For the text-containing cell, return its midpoint in [x, y] coordinate format. 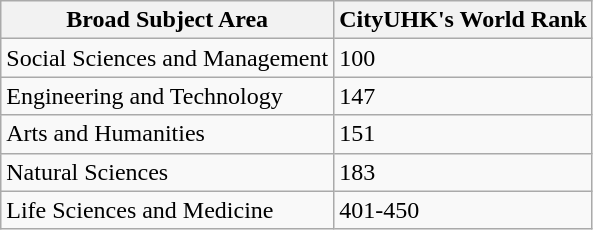
Engineering and Technology [168, 96]
183 [464, 172]
Natural Sciences [168, 172]
Social Sciences and Management [168, 58]
151 [464, 134]
Broad Subject Area [168, 20]
100 [464, 58]
401-450 [464, 210]
Life Sciences and Medicine [168, 210]
CityUHK's World Rank [464, 20]
Arts and Humanities [168, 134]
147 [464, 96]
